From the cell containing the given text, extract its center point as (X, Y) coordinate. 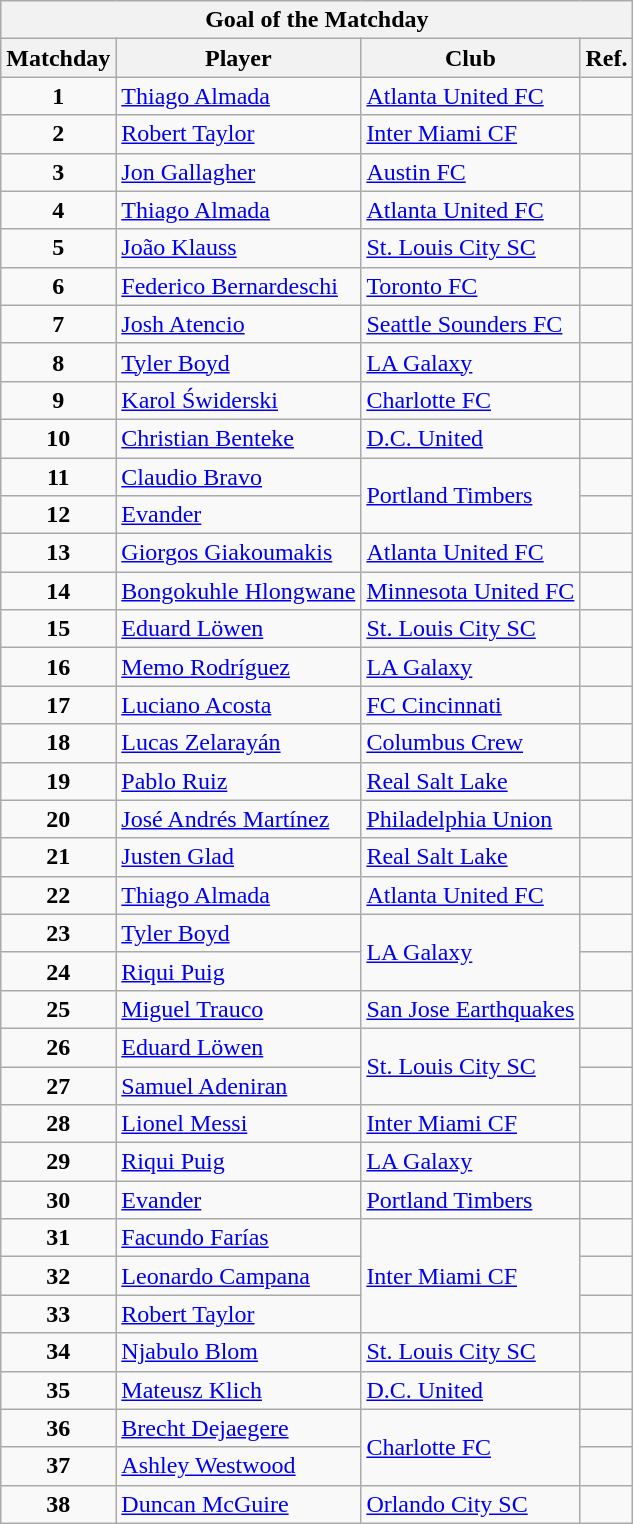
38 (58, 1504)
4 (58, 210)
32 (58, 1276)
Ref. (606, 58)
12 (58, 515)
16 (58, 667)
27 (58, 1085)
Club (470, 58)
Player (238, 58)
29 (58, 1162)
18 (58, 743)
10 (58, 438)
Duncan McGuire (238, 1504)
San Jose Earthquakes (470, 1009)
Brecht Dejaegere (238, 1428)
Orlando City SC (470, 1504)
Christian Benteke (238, 438)
7 (58, 324)
23 (58, 933)
Leonardo Campana (238, 1276)
28 (58, 1124)
20 (58, 819)
33 (58, 1314)
19 (58, 781)
Toronto FC (470, 286)
Austin FC (470, 172)
Samuel Adeniran (238, 1085)
24 (58, 971)
3 (58, 172)
Claudio Bravo (238, 477)
Matchday (58, 58)
Minnesota United FC (470, 591)
Njabulo Blom (238, 1352)
14 (58, 591)
31 (58, 1238)
Facundo Farías (238, 1238)
8 (58, 362)
26 (58, 1047)
Pablo Ruiz (238, 781)
Philadelphia Union (470, 819)
17 (58, 705)
13 (58, 553)
37 (58, 1466)
Bongokuhle Hlongwane (238, 591)
Jon Gallagher (238, 172)
Luciano Acosta (238, 705)
José Andrés Martínez (238, 819)
João Klauss (238, 248)
Miguel Trauco (238, 1009)
Seattle Sounders FC (470, 324)
Ashley Westwood (238, 1466)
Lucas Zelarayán (238, 743)
Federico Bernardeschi (238, 286)
35 (58, 1390)
Columbus Crew (470, 743)
Mateusz Klich (238, 1390)
Justen Glad (238, 857)
Goal of the Matchday (317, 20)
30 (58, 1200)
Giorgos Giakoumakis (238, 553)
22 (58, 895)
36 (58, 1428)
Lionel Messi (238, 1124)
21 (58, 857)
6 (58, 286)
2 (58, 134)
25 (58, 1009)
Josh Atencio (238, 324)
FC Cincinnati (470, 705)
5 (58, 248)
1 (58, 96)
9 (58, 400)
11 (58, 477)
Memo Rodríguez (238, 667)
34 (58, 1352)
Karol Świderski (238, 400)
15 (58, 629)
